Provide the (X, Y) coordinate of the cell's center where the given text is located.  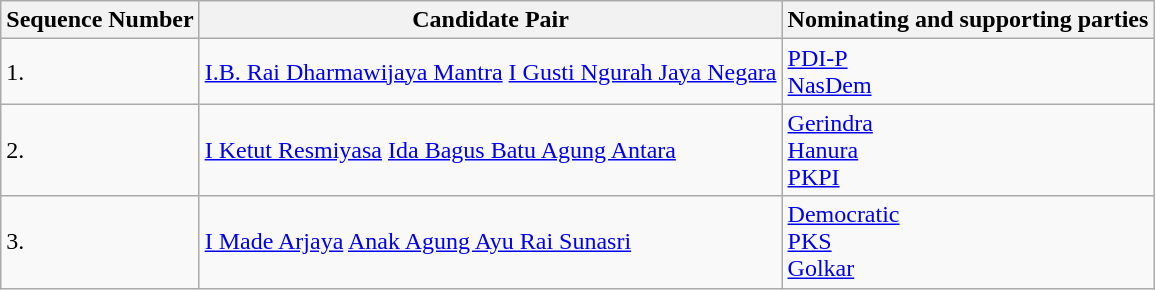
I Made Arjaya Anak Agung Ayu Rai Sunasri (490, 242)
Sequence Number (100, 20)
Nominating and supporting parties (968, 20)
I Ketut Resmiyasa Ida Bagus Batu Agung Antara (490, 150)
GerindraHanuraPKPI (968, 150)
PDI-PNasDem (968, 72)
Candidate Pair (490, 20)
I.B. Rai Dharmawijaya Mantra I Gusti Ngurah Jaya Negara (490, 72)
3. (100, 242)
2. (100, 150)
DemocraticPKSGolkar (968, 242)
1. (100, 72)
